Identify which cell holds the provided text, then report its [X, Y] central coordinate. 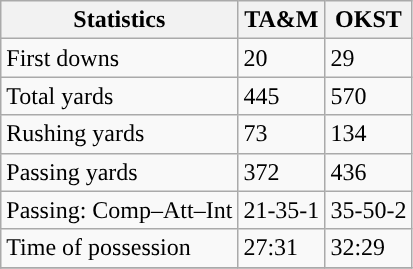
570 [368, 96]
35-50-2 [368, 210]
20 [282, 58]
Total yards [120, 96]
OKST [368, 20]
73 [282, 134]
Time of possession [120, 248]
First downs [120, 58]
TA&M [282, 20]
372 [282, 172]
134 [368, 134]
445 [282, 96]
Passing yards [120, 172]
Rushing yards [120, 134]
Statistics [120, 20]
27:31 [282, 248]
32:29 [368, 248]
436 [368, 172]
21-35-1 [282, 210]
Passing: Comp–Att–Int [120, 210]
29 [368, 58]
